Detect which cell encompasses the target text, then output its (x, y) center coordinate. 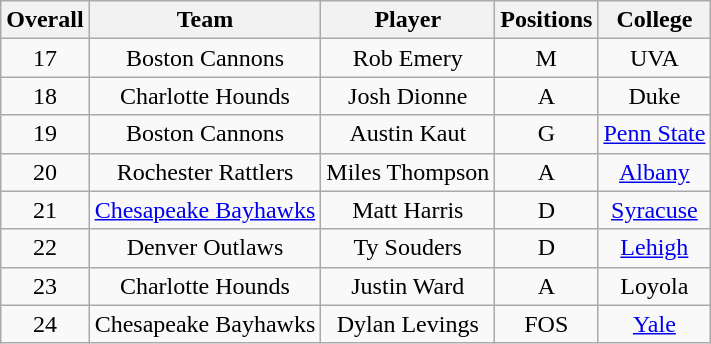
Rochester Rattlers (205, 172)
Positions (546, 20)
18 (45, 96)
Penn State (654, 134)
23 (45, 286)
22 (45, 248)
Team (205, 20)
G (546, 134)
Josh Dionne (408, 96)
Austin Kaut (408, 134)
19 (45, 134)
Duke (654, 96)
Albany (654, 172)
M (546, 58)
20 (45, 172)
College (654, 20)
Rob Emery (408, 58)
Loyola (654, 286)
21 (45, 210)
Justin Ward (408, 286)
Ty Souders (408, 248)
UVA (654, 58)
Player (408, 20)
24 (45, 324)
FOS (546, 324)
Overall (45, 20)
Syracuse (654, 210)
17 (45, 58)
Dylan Levings (408, 324)
Lehigh (654, 248)
Matt Harris (408, 210)
Miles Thompson (408, 172)
Denver Outlaws (205, 248)
Yale (654, 324)
